Scan for the cell matching the given text and deliver its (X, Y) coordinate at center. 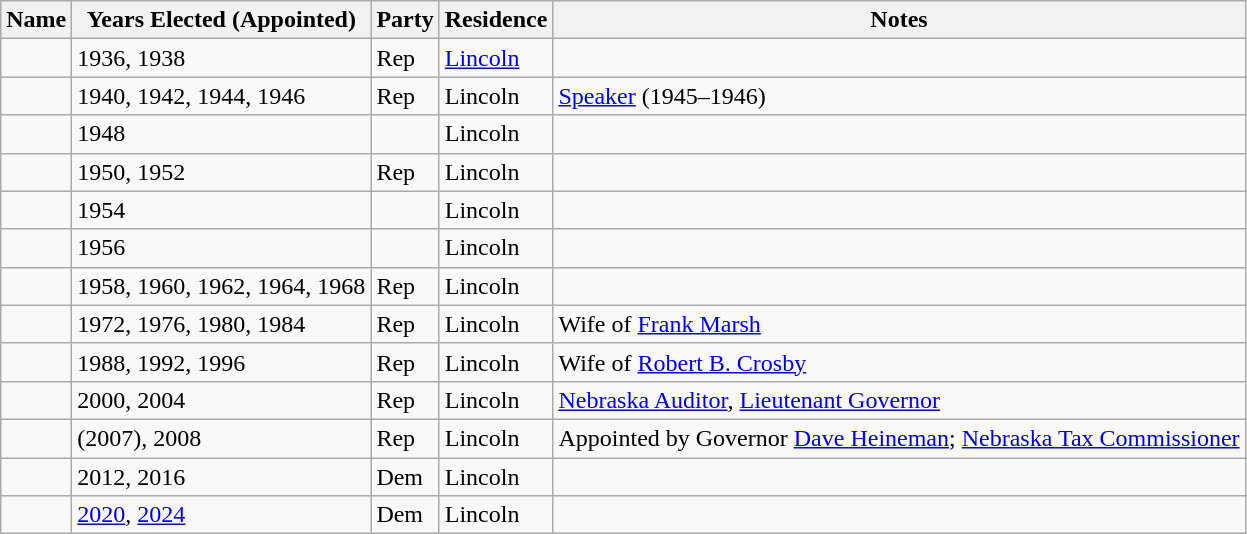
1958, 1960, 1962, 1964, 1968 (222, 286)
Residence (496, 20)
1940, 1942, 1944, 1946 (222, 96)
Party (405, 20)
Speaker (1945–1946) (899, 96)
1936, 1938 (222, 58)
1954 (222, 210)
2000, 2004 (222, 400)
2020, 2024 (222, 515)
1956 (222, 248)
1972, 1976, 1980, 1984 (222, 324)
Name (36, 20)
(2007), 2008 (222, 438)
1948 (222, 134)
Wife of Robert B. Crosby (899, 362)
Nebraska Auditor, Lieutenant Governor (899, 400)
2012, 2016 (222, 477)
1988, 1992, 1996 (222, 362)
1950, 1952 (222, 172)
Notes (899, 20)
Years Elected (Appointed) (222, 20)
Appointed by Governor Dave Heineman; Nebraska Tax Commissioner (899, 438)
Wife of Frank Marsh (899, 324)
